Pinpoint the cell where the given text exists, returning its [x, y] midpoint coordinate. 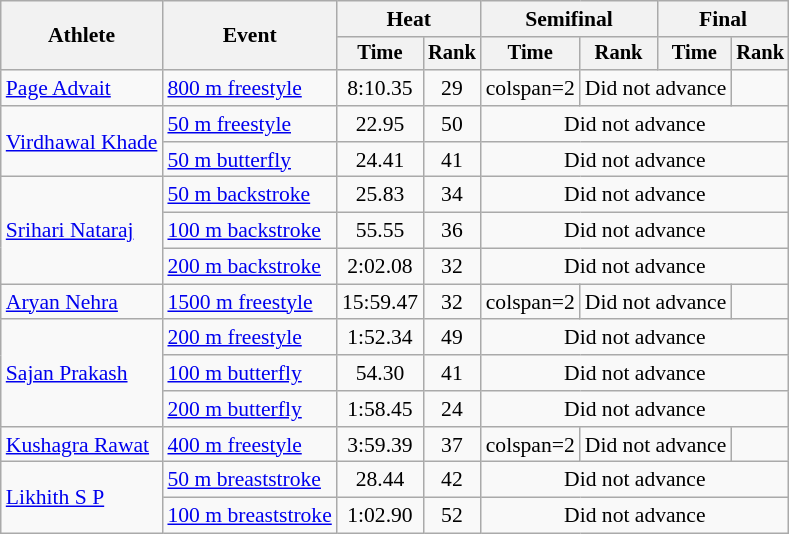
54.30 [380, 373]
100 m butterfly [249, 373]
Event [249, 36]
200 m freestyle [249, 338]
50 m butterfly [249, 160]
Aryan Nehra [82, 302]
Sajan Prakash [82, 374]
Semifinal [570, 19]
400 m freestyle [249, 445]
1:02.90 [380, 516]
Heat [409, 19]
Kushagra Rawat [82, 445]
Final [723, 19]
29 [452, 88]
49 [452, 338]
37 [452, 445]
3:59.39 [380, 445]
Srihari Nataraj [82, 230]
1500 m freestyle [249, 302]
52 [452, 516]
42 [452, 480]
Virdhawal Khade [82, 142]
1:52.34 [380, 338]
24 [452, 409]
50 [452, 124]
22.95 [380, 124]
200 m butterfly [249, 409]
1:58.45 [380, 409]
200 m backstroke [249, 267]
34 [452, 195]
25.83 [380, 195]
100 m backstroke [249, 231]
2:02.08 [380, 267]
50 m breaststroke [249, 480]
Athlete [82, 36]
55.55 [380, 231]
50 m backstroke [249, 195]
8:10.35 [380, 88]
15:59.47 [380, 302]
28.44 [380, 480]
Page Advait [82, 88]
100 m breaststroke [249, 516]
36 [452, 231]
50 m freestyle [249, 124]
800 m freestyle [249, 88]
Likhith S P [82, 498]
24.41 [380, 160]
